Return the [x, y] coordinate for the center point of the cell that contains the specified text.  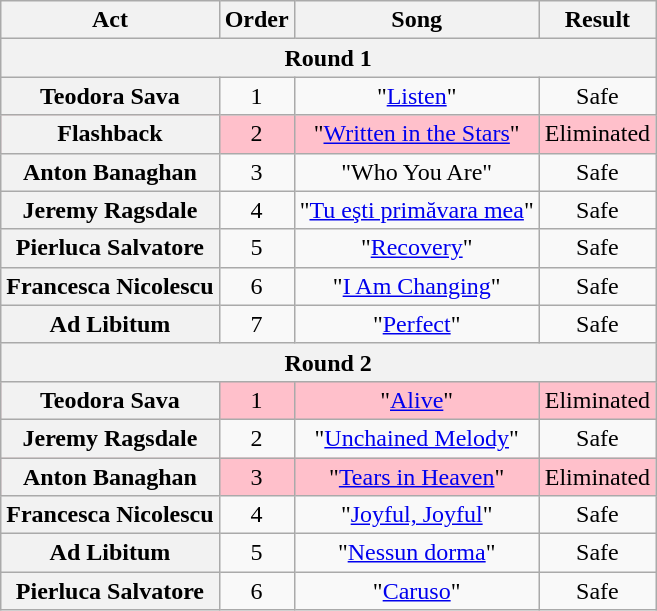
"Tu eşti primăvara mea" [416, 210]
"Listen" [416, 96]
Act [110, 20]
Round 1 [328, 58]
"Written in the Stars" [416, 134]
"Alive" [416, 400]
"Caruso" [416, 591]
"Nessun dorma" [416, 553]
Result [597, 20]
"Recovery" [416, 248]
"Who You Are" [416, 172]
7 [256, 324]
Round 2 [328, 362]
"Perfect" [416, 324]
Flashback [110, 134]
"Joyful, Joyful" [416, 515]
Order [256, 20]
"Tears in Heaven" [416, 477]
"I Am Changing" [416, 286]
Song [416, 20]
"Unchained Melody" [416, 438]
